Pinpoint the cell where the given text exists, returning its (x, y) midpoint coordinate. 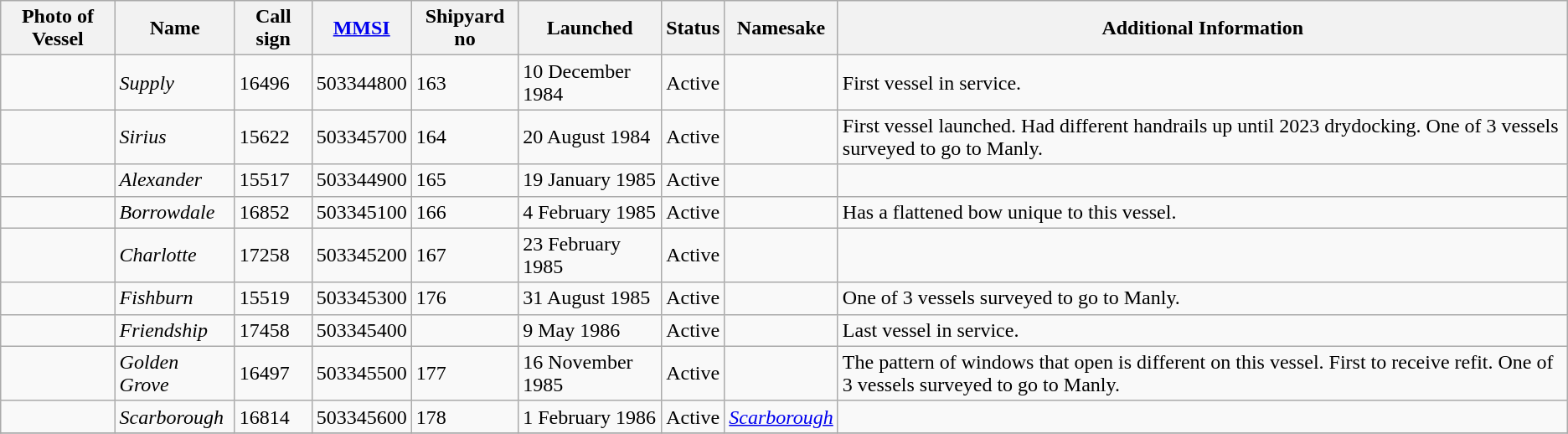
Call sign (273, 28)
Has a flattened bow unique to this vessel. (1203, 212)
Sirius (174, 137)
165 (464, 180)
167 (464, 255)
503344900 (362, 180)
16852 (273, 212)
Last vessel in service. (1203, 330)
10 December 1984 (590, 82)
20 August 1984 (590, 137)
16497 (273, 374)
31 August 1985 (590, 298)
Supply (174, 82)
503345300 (362, 298)
19 January 1985 (590, 180)
First vessel launched. Had different handrails up until 2023 drydocking. One of 3 vessels surveyed to go to Manly. (1203, 137)
16 November 1985 (590, 374)
Borrowdale (174, 212)
Shipyard no (464, 28)
1 February 1986 (590, 416)
Charlotte (174, 255)
First vessel in service. (1203, 82)
17458 (273, 330)
Golden Grove (174, 374)
One of 3 vessels surveyed to go to Manly. (1203, 298)
503344800 (362, 82)
177 (464, 374)
Fishburn (174, 298)
15517 (273, 180)
503345700 (362, 137)
4 February 1985 (590, 212)
166 (464, 212)
Name (174, 28)
17258 (273, 255)
164 (464, 137)
MMSI (362, 28)
The pattern of windows that open is different on this vessel. First to receive refit. One of 3 vessels surveyed to go to Manly. (1203, 374)
503345100 (362, 212)
Friendship (174, 330)
Additional Information (1203, 28)
Photo of Vessel (58, 28)
503345500 (362, 374)
163 (464, 82)
23 February 1985 (590, 255)
15622 (273, 137)
Status (694, 28)
Alexander (174, 180)
503345400 (362, 330)
503345200 (362, 255)
Namesake (781, 28)
503345600 (362, 416)
176 (464, 298)
16814 (273, 416)
178 (464, 416)
16496 (273, 82)
15519 (273, 298)
Launched (590, 28)
9 May 1986 (590, 330)
